Capture the cell that displays the provided text and extract its (x, y) central coordinate. 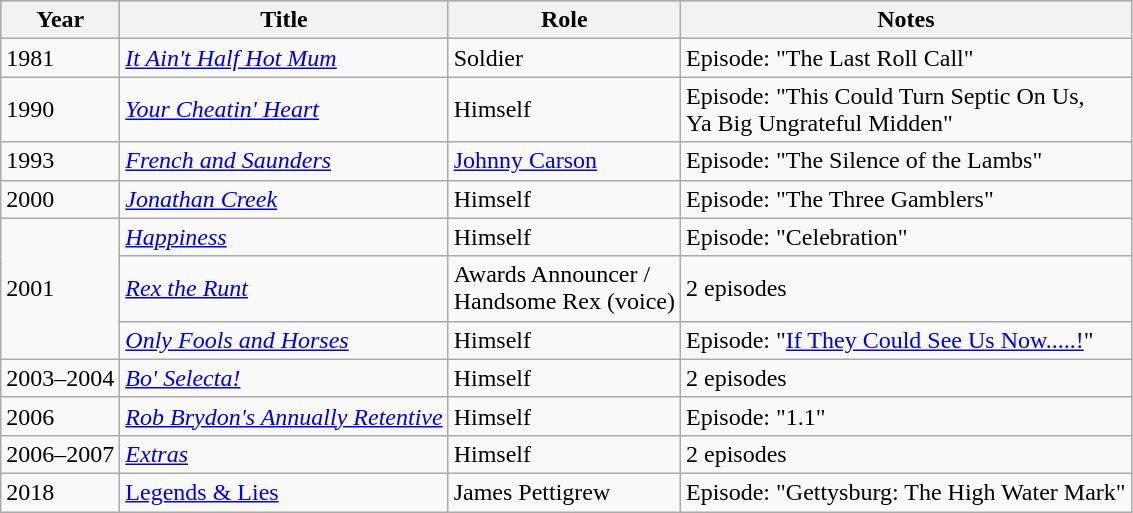
French and Saunders (284, 161)
1990 (60, 110)
2001 (60, 288)
Johnny Carson (564, 161)
James Pettigrew (564, 492)
Legends & Lies (284, 492)
Episode: "1.1" (906, 416)
Only Fools and Horses (284, 340)
Rob Brydon's Annually Retentive (284, 416)
2000 (60, 199)
Rex the Runt (284, 288)
Episode: "The Last Roll Call" (906, 58)
Jonathan Creek (284, 199)
2006 (60, 416)
Year (60, 20)
Episode: "This Could Turn Septic On Us,Ya Big Ungrateful Midden" (906, 110)
Bo' Selecta! (284, 378)
Role (564, 20)
Notes (906, 20)
2006–2007 (60, 454)
Title (284, 20)
1981 (60, 58)
Extras (284, 454)
Your Cheatin' Heart (284, 110)
Episode: "The Three Gamblers" (906, 199)
Episode: "Gettysburg: The High Water Mark" (906, 492)
Awards Announcer /Handsome Rex (voice) (564, 288)
It Ain't Half Hot Mum (284, 58)
2003–2004 (60, 378)
Episode: "The Silence of the Lambs" (906, 161)
Happiness (284, 237)
Episode: "If They Could See Us Now.....!" (906, 340)
2018 (60, 492)
1993 (60, 161)
Soldier (564, 58)
Episode: "Celebration" (906, 237)
